Pinpoint the cell where the given text exists, returning its (x, y) midpoint coordinate. 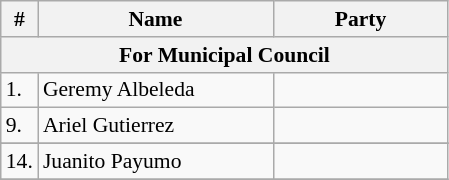
Party (360, 19)
9. (20, 126)
Geremy Albeleda (156, 90)
14. (20, 162)
Name (156, 19)
# (20, 19)
Juanito Payumo (156, 162)
Ariel Gutierrez (156, 126)
For Municipal Council (224, 55)
1. (20, 90)
